Detect which cell encompasses the target text, then output its (X, Y) center coordinate. 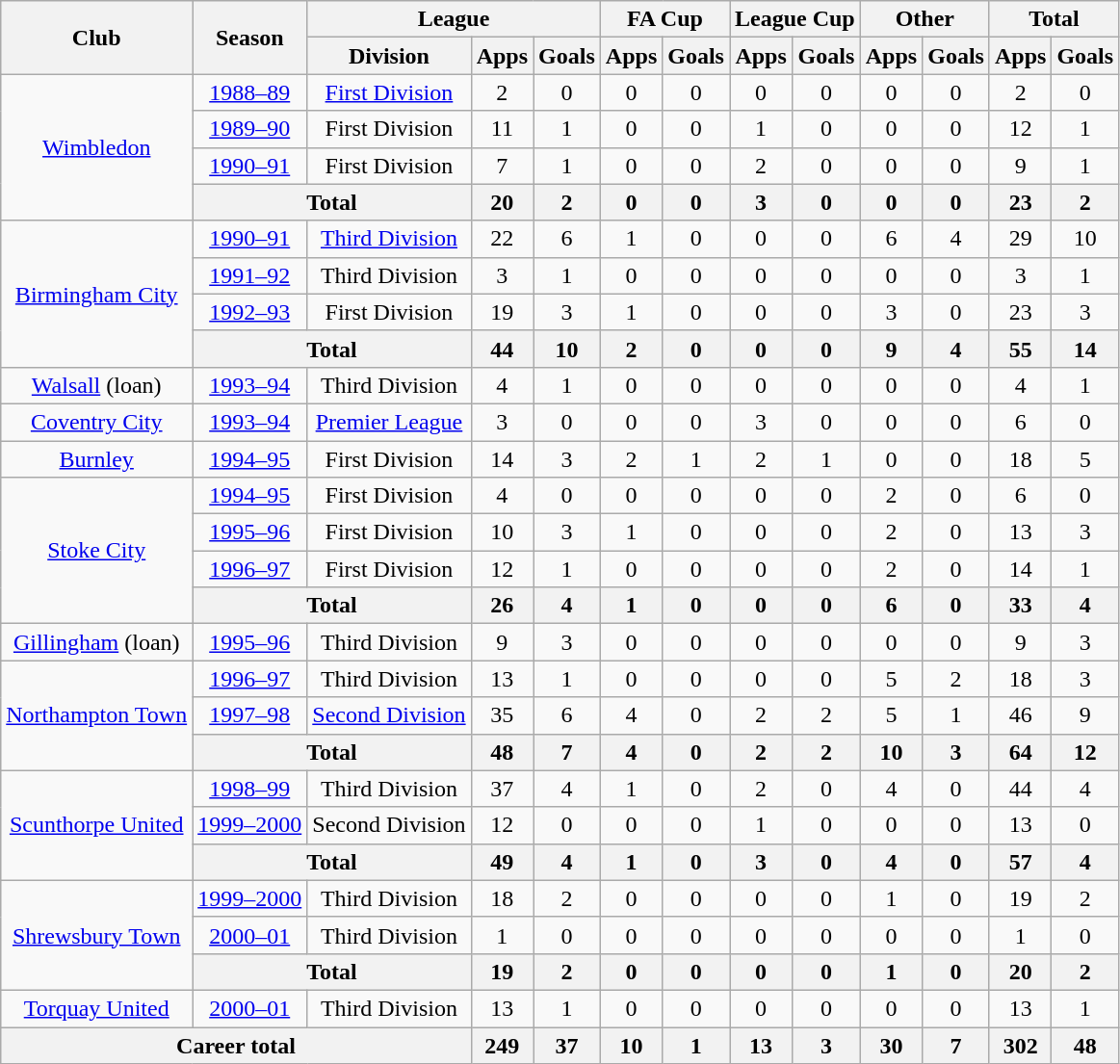
Other (925, 19)
302 (1020, 1045)
Birmingham City (96, 294)
1989–90 (250, 129)
1991–92 (250, 275)
Torquay United (96, 1008)
Gillingham (loan) (96, 642)
57 (1020, 862)
Walsall (loan) (96, 385)
Wimbledon (96, 147)
33 (1020, 606)
Shrewsbury Town (96, 935)
249 (502, 1045)
30 (891, 1045)
55 (1020, 349)
League (455, 19)
49 (502, 862)
64 (1020, 752)
1992–93 (250, 312)
46 (1020, 715)
Stoke City (96, 551)
11 (502, 129)
Career total (236, 1045)
1997–98 (250, 715)
Season (250, 38)
1988–89 (250, 92)
22 (502, 239)
FA Cup (664, 19)
Club (96, 38)
Scunthorpe United (96, 825)
26 (502, 606)
29 (1020, 239)
Division (389, 56)
League Cup (795, 19)
1998–99 (250, 789)
Coventry City (96, 422)
Premier League (389, 422)
Northampton Town (96, 715)
Burnley (96, 459)
35 (502, 715)
